Determine the [X, Y] coordinate at the center of the cell enclosing the given text.  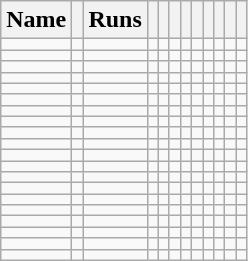
Name [36, 20]
Runs [115, 20]
